Return the (X, Y) coordinate for the center point of the cell that contains the specified text.  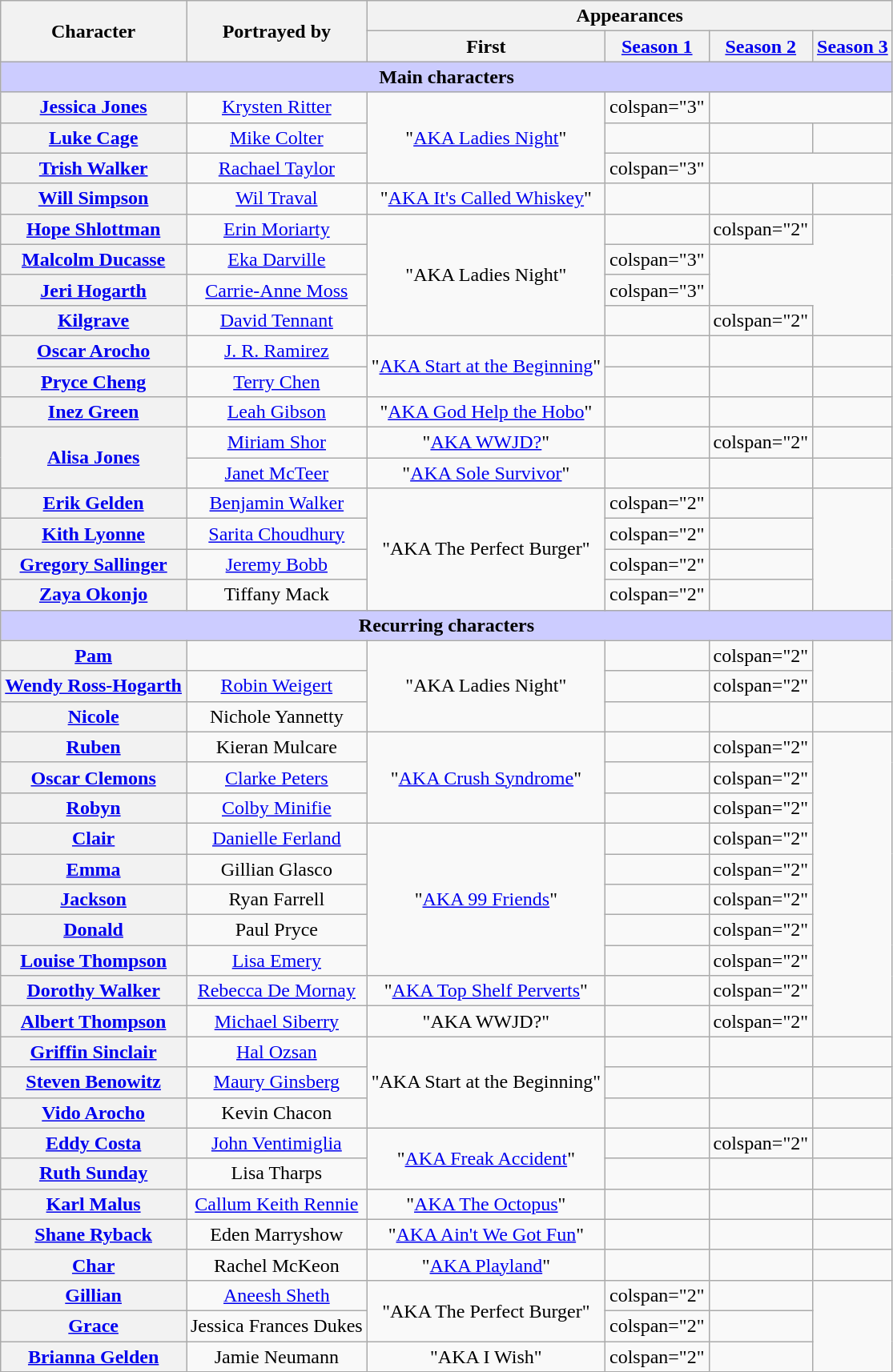
Louise Thompson (94, 961)
Colby Minifie (276, 808)
Carrie-Anne Moss (276, 290)
Gillian Glasco (276, 869)
"AKA I Wish" (485, 1357)
Michael Siberry (276, 1021)
Clarke Peters (276, 777)
Pryce Cheng (94, 382)
Clair (94, 838)
Jeri Hogarth (94, 290)
Grace (94, 1326)
Maury Ginsberg (276, 1082)
Wil Traval (276, 199)
J. R. Ramirez (276, 351)
Donald (94, 930)
Griffin Sinclair (94, 1052)
Mike Colter (276, 138)
Paul Pryce (276, 930)
Jackson (94, 900)
Callum Keith Rennie (276, 1204)
Jessica Jones (94, 107)
Season 3 (853, 46)
Will Simpson (94, 199)
"AKA 99 Friends" (485, 899)
"AKA The Octopus" (485, 1204)
Jessica Frances Dukes (276, 1326)
Erik Gelden (94, 503)
Recurring characters (447, 625)
Eden Marryshow (276, 1234)
Erin Moriarty (276, 229)
Inez Green (94, 412)
Main characters (447, 77)
Rachel McKeon (276, 1265)
Ryan Farrell (276, 900)
Luke Cage (94, 138)
Ruth Sunday (94, 1173)
Oscar Clemons (94, 777)
Character (94, 31)
Season 2 (761, 46)
Kieran Mulcare (276, 747)
"AKA God Help the Hobo" (485, 412)
Jeremy Bobb (276, 564)
Rachael Taylor (276, 168)
Season 1 (657, 46)
Emma (94, 869)
Wendy Ross-Hogarth (94, 686)
Robin Weigert (276, 686)
"AKA Freak Accident" (485, 1158)
Lisa Emery (276, 961)
Aneesh Sheth (276, 1295)
Char (94, 1265)
Vido Arocho (94, 1113)
Eddy Costa (94, 1143)
Alisa Jones (94, 458)
John Ventimiglia (276, 1143)
Hal Ozsan (276, 1052)
Kevin Chacon (276, 1113)
Eka Darville (276, 259)
Pam (94, 656)
Karl Malus (94, 1204)
Gillian (94, 1295)
Kith Lyonne (94, 534)
Steven Benowitz (94, 1082)
Robyn (94, 808)
Kilgrave (94, 320)
Danielle Ferland (276, 838)
Rebecca De Mornay (276, 991)
Oscar Arocho (94, 351)
Benjamin Walker (276, 503)
"AKA Sole Survivor" (485, 473)
First (485, 46)
Shane Ryback (94, 1234)
"AKA Top Shelf Perverts" (485, 991)
Brianna Gelden (94, 1357)
Portrayed by (276, 31)
Terry Chen (276, 382)
"AKA Ain't We Got Fun" (485, 1234)
Jamie Neumann (276, 1357)
Trish Walker (94, 168)
David Tennant (276, 320)
Lisa Tharps (276, 1173)
Krysten Ritter (276, 107)
Nicole (94, 716)
Sarita Choudhury (276, 534)
Leah Gibson (276, 412)
Zaya Okonjo (94, 595)
"AKA Crush Syndrome" (485, 777)
Ruben (94, 747)
"AKA It's Called Whiskey" (485, 199)
Albert Thompson (94, 1021)
Malcolm Ducasse (94, 259)
Gregory Sallinger (94, 564)
Appearances (630, 16)
"AKA Playland" (485, 1265)
Hope Shlottman (94, 229)
Miriam Shor (276, 443)
Janet McTeer (276, 473)
Tiffany Mack (276, 595)
Dorothy Walker (94, 991)
Nichole Yannetty (276, 716)
